Return [x, y] of the center of cell containing provided text 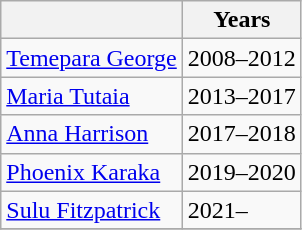
Temepara George [92, 58]
Maria Tutaia [92, 96]
2017–2018 [242, 134]
2008–2012 [242, 58]
Sulu Fitzpatrick [92, 210]
2021– [242, 210]
Years [242, 20]
2019–2020 [242, 172]
2013–2017 [242, 96]
Phoenix Karaka [92, 172]
Anna Harrison [92, 134]
